Determine the (X, Y) coordinate at the center of the cell enclosing the given text.  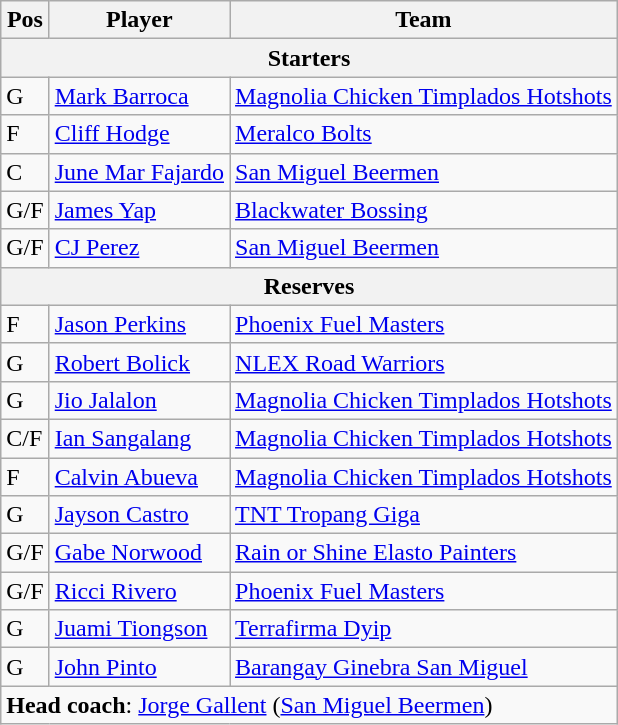
Ricci Rivero (139, 591)
NLEX Road Warriors (424, 362)
Jio Jalalon (139, 400)
Jason Perkins (139, 324)
Reserves (310, 286)
Cliff Hodge (139, 134)
Starters (310, 58)
Team (424, 20)
Meralco Bolts (424, 134)
Head coach: Jorge Gallent (San Miguel Beermen) (310, 705)
Calvin Abueva (139, 477)
TNT Tropang Giga (424, 515)
Player (139, 20)
Blackwater Bossing (424, 210)
Mark Barroca (139, 96)
Barangay Ginebra San Miguel (424, 667)
Ian Sangalang (139, 438)
Jayson Castro (139, 515)
Terrafirma Dyip (424, 629)
Rain or Shine Elasto Painters (424, 553)
CJ Perez (139, 248)
John Pinto (139, 667)
Pos (25, 20)
Juami Tiongson (139, 629)
C/F (25, 438)
James Yap (139, 210)
June Mar Fajardo (139, 172)
Gabe Norwood (139, 553)
C (25, 172)
Robert Bolick (139, 362)
